Find where the given text appears and provide that cell's center as (x, y) coordinate. 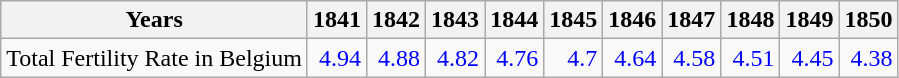
4.64 (632, 58)
1849 (810, 20)
4.51 (750, 58)
1850 (868, 20)
4.7 (574, 58)
1844 (514, 20)
4.76 (514, 58)
4.45 (810, 58)
1847 (692, 20)
1848 (750, 20)
4.94 (336, 58)
4.82 (456, 58)
4.88 (396, 58)
4.58 (692, 58)
Years (154, 20)
4.38 (868, 58)
1842 (396, 20)
1843 (456, 20)
Total Fertility Rate in Belgium (154, 58)
1841 (336, 20)
1845 (574, 20)
1846 (632, 20)
